Pinpoint the cell where the given text exists, returning its (x, y) midpoint coordinate. 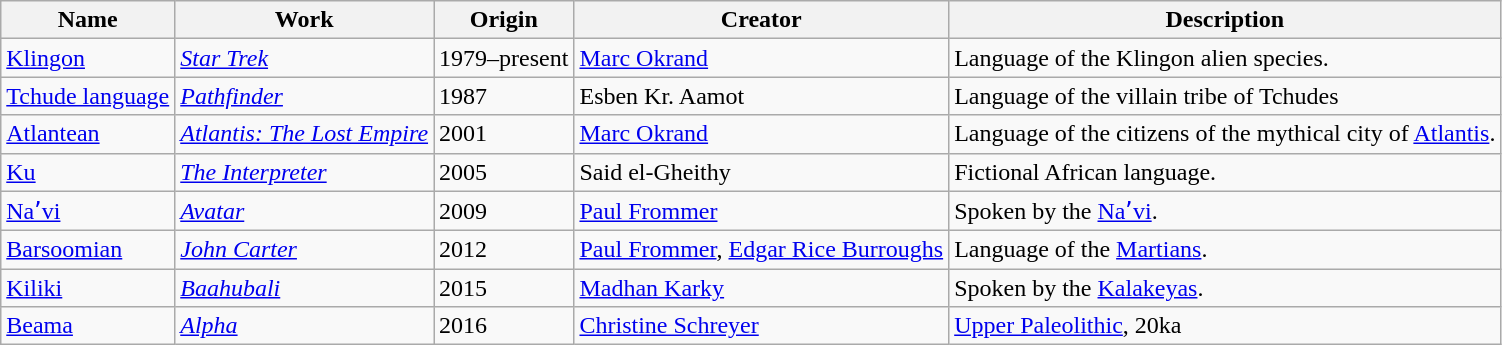
Paul Frommer (762, 211)
Description (1225, 20)
2009 (504, 211)
Barsoomian (88, 250)
Ku (88, 172)
Upper Paleolithic, 20ka (1225, 326)
Tchude language (88, 96)
Said el-Gheithy (762, 172)
Madhan Karky (762, 288)
Christine Schreyer (762, 326)
Alpha (304, 326)
Language of the villain tribe of Tchudes (1225, 96)
Atlantis: The Lost Empire (304, 134)
Work (304, 20)
Spoken by the Naʼvi. (1225, 211)
Language of the Martians. (1225, 250)
The Interpreter (304, 172)
Origin (504, 20)
Naʼvi (88, 211)
Creator (762, 20)
Star Trek (304, 58)
Paul Frommer, Edgar Rice Burroughs (762, 250)
Klingon (88, 58)
Esben Kr. Aamot (762, 96)
2012 (504, 250)
Language of the Klingon alien species. (1225, 58)
2001 (504, 134)
Kiliki (88, 288)
Avatar (304, 211)
2016 (504, 326)
Fictional African language. (1225, 172)
John Carter (304, 250)
Name (88, 20)
2005 (504, 172)
2015 (504, 288)
Spoken by the Kalakeyas. (1225, 288)
1979–present (504, 58)
Baahubali (304, 288)
Atlantean (88, 134)
1987 (504, 96)
Language of the citizens of the mythical city of Atlantis. (1225, 134)
Beama (88, 326)
Pathfinder (304, 96)
